Detect which cell encompasses the target text, then output its (X, Y) center coordinate. 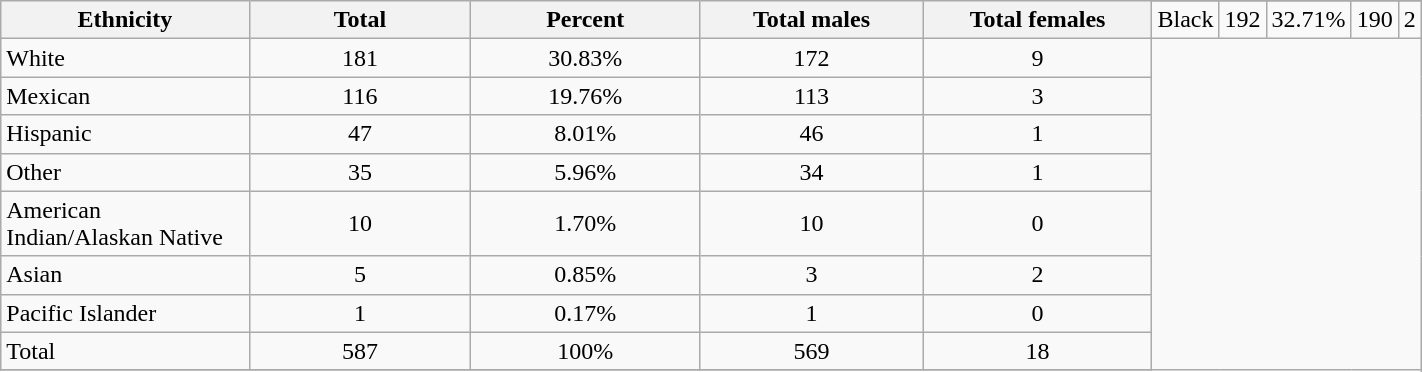
19.76% (586, 96)
46 (812, 134)
Mexican (125, 96)
100% (586, 351)
Hispanic (125, 134)
190 (1374, 20)
192 (1242, 20)
American Indian/Alaskan Native (125, 224)
8.01% (586, 134)
Asian (125, 275)
5 (360, 275)
Other (125, 172)
0.85% (586, 275)
Pacific Islander (125, 313)
Percent (586, 20)
1.70% (586, 224)
113 (812, 96)
Total males (812, 20)
172 (812, 58)
18 (1038, 351)
35 (360, 172)
5.96% (586, 172)
Black (1186, 20)
587 (360, 351)
30.83% (586, 58)
47 (360, 134)
9 (1038, 58)
Ethnicity (125, 20)
116 (360, 96)
Total females (1038, 20)
181 (360, 58)
0.17% (586, 313)
White (125, 58)
569 (812, 351)
32.71% (1308, 20)
34 (812, 172)
